Search for the cell housing the specified text and yield its (X, Y) center coordinate. 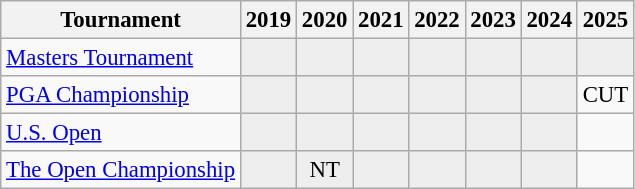
2019 (268, 20)
U.S. Open (121, 133)
The Open Championship (121, 170)
2022 (437, 20)
2025 (605, 20)
2024 (549, 20)
2020 (325, 20)
NT (325, 170)
CUT (605, 95)
Masters Tournament (121, 58)
2021 (381, 20)
PGA Championship (121, 95)
Tournament (121, 20)
2023 (493, 20)
